Locate the cell with the specified text and output its (X, Y) center coordinate. 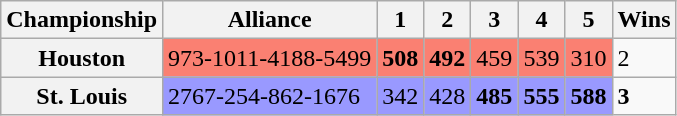
Championship (82, 20)
539 (542, 58)
4 (542, 20)
2767-254-862-1676 (270, 96)
508 (400, 58)
Wins (644, 20)
St. Louis (82, 96)
342 (400, 96)
Houston (82, 58)
310 (588, 58)
459 (494, 58)
Alliance (270, 20)
492 (448, 58)
485 (494, 96)
555 (542, 96)
973-1011-4188-5499 (270, 58)
428 (448, 96)
588 (588, 96)
5 (588, 20)
1 (400, 20)
